For the text-containing cell, return its midpoint in (x, y) coordinate format. 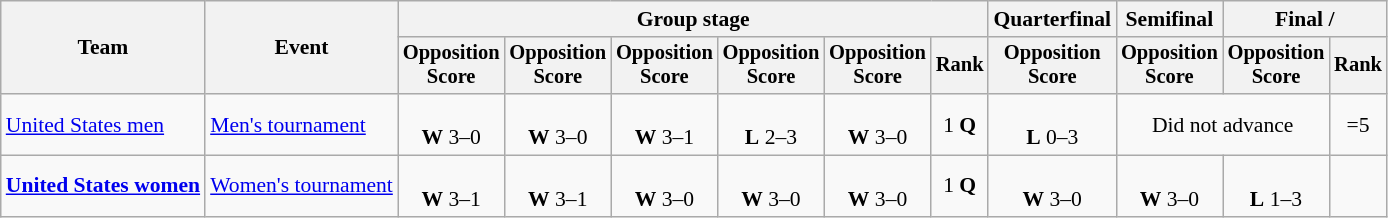
Group stage (694, 19)
L 1–3 (1276, 186)
Men's tournament (302, 124)
United States men (103, 124)
Did not advance (1222, 124)
L 2–3 (772, 124)
United States women (103, 186)
Semifinal (1170, 19)
Event (302, 48)
Team (103, 48)
Final / (1305, 19)
L 0–3 (1052, 124)
=5 (1358, 124)
Quarterfinal (1052, 19)
Women's tournament (302, 186)
